Locate the cell with the specified text and output its [X, Y] center coordinate. 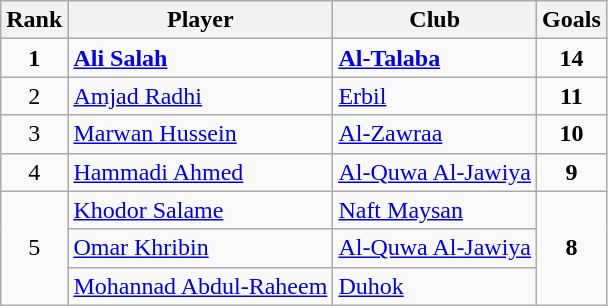
3 [34, 134]
10 [572, 134]
4 [34, 172]
2 [34, 96]
Ali Salah [200, 58]
Al-Zawraa [435, 134]
11 [572, 96]
Mohannad Abdul-Raheem [200, 286]
Erbil [435, 96]
Naft Maysan [435, 210]
Club [435, 20]
Rank [34, 20]
Goals [572, 20]
5 [34, 248]
Player [200, 20]
Duhok [435, 286]
Amjad Radhi [200, 96]
Omar Khribin [200, 248]
9 [572, 172]
14 [572, 58]
Hammadi Ahmed [200, 172]
Khodor Salame [200, 210]
Marwan Hussein [200, 134]
Al-Talaba [435, 58]
1 [34, 58]
8 [572, 248]
